From the cell containing the given text, extract its center point as [X, Y] coordinate. 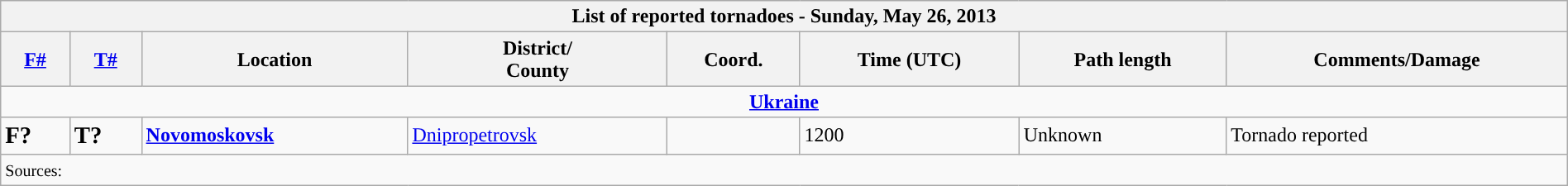
List of reported tornadoes - Sunday, May 26, 2013 [784, 17]
Novomoskovsk [275, 136]
Coord. [734, 60]
Tornado reported [1397, 136]
T? [106, 136]
Sources: [784, 169]
T# [106, 60]
Comments/Damage [1397, 60]
Location [275, 60]
Dnipropetrovsk [538, 136]
F? [36, 136]
Unknown [1123, 136]
F# [36, 60]
Path length [1123, 60]
1200 [910, 136]
Ukraine [784, 102]
District/County [538, 60]
Time (UTC) [910, 60]
